Detect which cell encompasses the target text, then output its [X, Y] center coordinate. 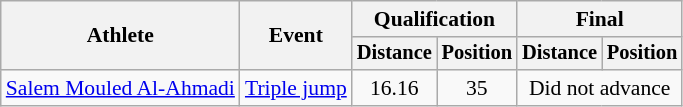
Final [600, 19]
Did not advance [600, 88]
Athlete [120, 36]
Triple jump [296, 88]
16.16 [394, 88]
Salem Mouled Al-Ahmadi [120, 88]
35 [477, 88]
Qualification [434, 19]
Event [296, 36]
